For the text-containing cell, return its midpoint in (X, Y) coordinate format. 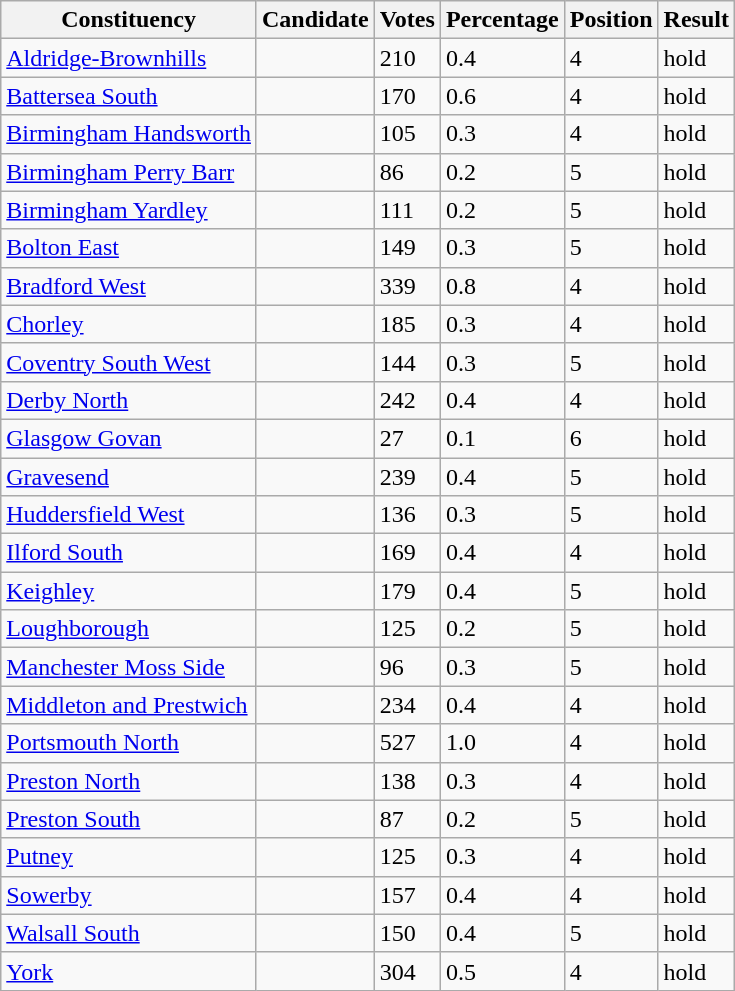
Bradford West (129, 286)
Birmingham Yardley (129, 210)
150 (407, 933)
Sowerby (129, 895)
96 (407, 667)
87 (407, 819)
136 (407, 515)
Preston South (129, 819)
Result (696, 20)
Bolton East (129, 248)
Middleton and Prestwich (129, 705)
234 (407, 705)
Constituency (129, 20)
Portsmouth North (129, 743)
Birmingham Handsworth (129, 134)
Glasgow Govan (129, 438)
Preston North (129, 781)
0.5 (502, 971)
Votes (407, 20)
169 (407, 553)
Gravesend (129, 477)
Coventry South West (129, 362)
170 (407, 96)
239 (407, 477)
Derby North (129, 400)
242 (407, 400)
Percentage (502, 20)
339 (407, 286)
157 (407, 895)
210 (407, 58)
Loughborough (129, 629)
Putney (129, 857)
27 (407, 438)
527 (407, 743)
0.8 (502, 286)
86 (407, 172)
Ilford South (129, 553)
Walsall South (129, 933)
Battersea South (129, 96)
Manchester Moss Side (129, 667)
1.0 (502, 743)
185 (407, 324)
144 (407, 362)
Keighley (129, 591)
179 (407, 591)
0.1 (502, 438)
Candidate (315, 20)
Chorley (129, 324)
304 (407, 971)
Aldridge-Brownhills (129, 58)
105 (407, 134)
Position (611, 20)
0.6 (502, 96)
149 (407, 248)
111 (407, 210)
Birmingham Perry Barr (129, 172)
Huddersfield West (129, 515)
6 (611, 438)
138 (407, 781)
York (129, 971)
